Capture the cell that displays the provided text and extract its [x, y] central coordinate. 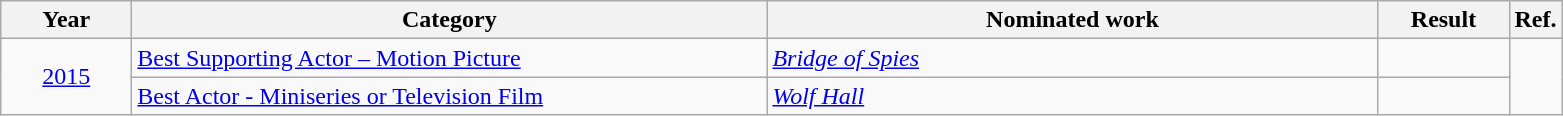
Wolf Hall [1072, 96]
Category [450, 20]
Best Actor - Miniseries or Television Film [450, 96]
Ref. [1536, 20]
Nominated work [1072, 20]
Bridge of Spies [1072, 58]
Year [66, 20]
Result [1444, 20]
2015 [66, 77]
Best Supporting Actor – Motion Picture [450, 58]
